Return the (x, y) coordinate for the center point of the cell that contains the specified text.  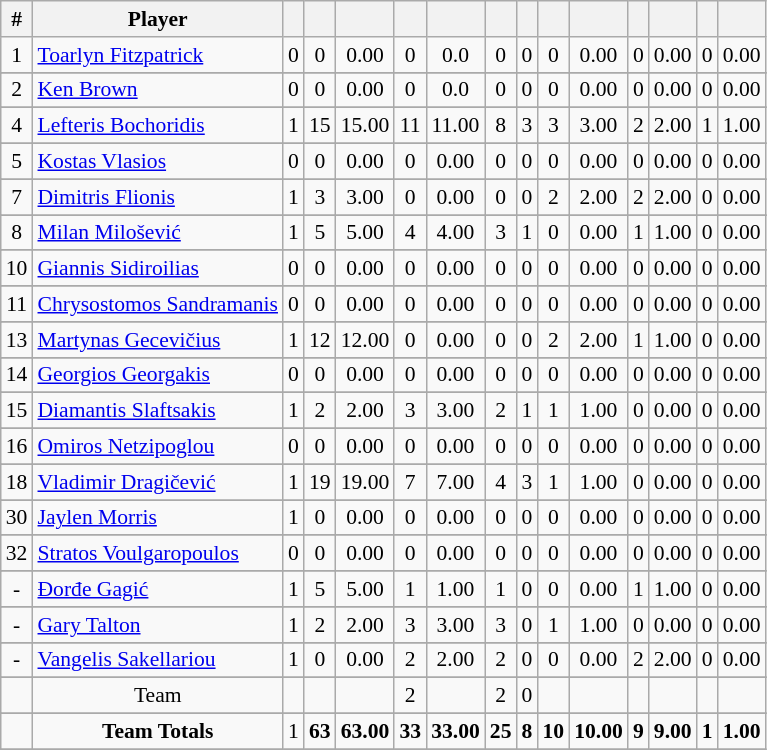
Ken Brown (158, 90)
Milan Milošević (158, 233)
Diamantis Slaftsakis (158, 411)
Player (158, 19)
Gary Talton (158, 625)
Team (158, 696)
12 (320, 340)
33 (410, 732)
10.00 (598, 732)
15.00 (366, 126)
63.00 (366, 732)
16 (17, 447)
19.00 (366, 482)
Vladimir Dragičević (158, 482)
Giannis Sidiroilias (158, 269)
63 (320, 732)
# (17, 19)
Lefteris Bochoridis (158, 126)
11.00 (456, 126)
Team Totals (158, 732)
Đorđe Gagić (158, 589)
33.00 (456, 732)
12.00 (366, 340)
Chrysostomos Sandramanis (158, 304)
7.00 (456, 482)
9 (638, 732)
Dimitris Flionis (158, 197)
30 (17, 518)
32 (17, 554)
Toarlyn Fitzpatrick (158, 55)
25 (501, 732)
Omiros Netzipoglou (158, 447)
Jaylen Morris (158, 518)
Stratos Voulgaropoulos (158, 554)
4.00 (456, 233)
19 (320, 482)
Georgios Georgakis (158, 375)
18 (17, 482)
Martynas Gecevičius (158, 340)
13 (17, 340)
9.00 (673, 732)
Kostas Vlasios (158, 162)
Vangelis Sakellariou (158, 660)
14 (17, 375)
